Extract the (X, Y) coordinate from the center of the cell holding the provided text.  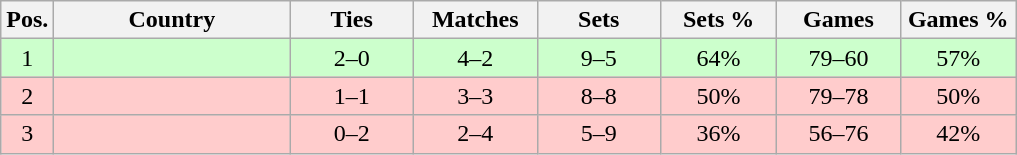
56–76 (839, 134)
Country (172, 20)
Matches (475, 20)
Games % (958, 20)
36% (719, 134)
0–2 (352, 134)
4–2 (475, 58)
Games (839, 20)
3–3 (475, 96)
9–5 (599, 58)
79–78 (839, 96)
1–1 (352, 96)
3 (28, 134)
1 (28, 58)
42% (958, 134)
2 (28, 96)
Sets % (719, 20)
64% (719, 58)
57% (958, 58)
2–0 (352, 58)
Ties (352, 20)
5–9 (599, 134)
Sets (599, 20)
2–4 (475, 134)
79–60 (839, 58)
8–8 (599, 96)
Pos. (28, 20)
